Pinpoint the cell where the given text exists, returning its [X, Y] midpoint coordinate. 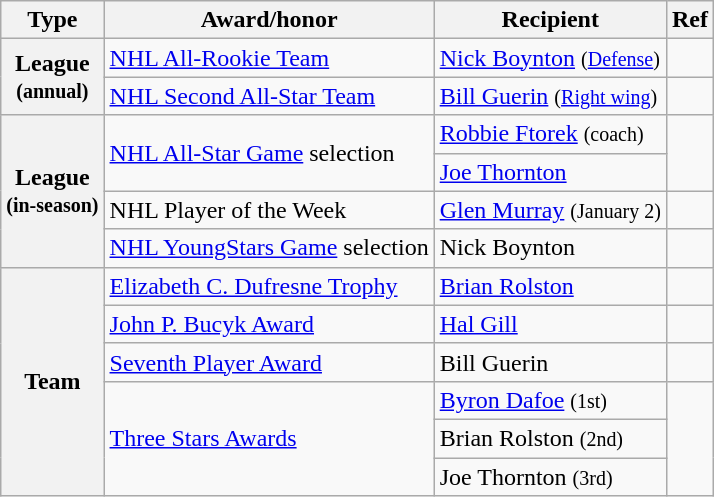
Brian Rolston (2nd) [550, 438]
Brian Rolston [550, 286]
NHL YoungStars Game selection [269, 248]
Nick Boynton [550, 248]
League(in-season) [52, 191]
Nick Boynton (Defense) [550, 58]
Joe Thornton (3rd) [550, 477]
NHL Player of the Week [269, 210]
League(annual) [52, 77]
John P. Bucyk Award [269, 324]
NHL All-Star Game selection [269, 153]
Joe Thornton [550, 172]
Ref [690, 20]
Bill Guerin (Right wing) [550, 96]
NHL All-Rookie Team [269, 58]
Team [52, 381]
Three Stars Awards [269, 438]
NHL Second All-Star Team [269, 96]
Glen Murray (January 2) [550, 210]
Hal Gill [550, 324]
Elizabeth C. Dufresne Trophy [269, 286]
Recipient [550, 20]
Bill Guerin [550, 362]
Seventh Player Award [269, 362]
Byron Dafoe (1st) [550, 400]
Robbie Ftorek (coach) [550, 134]
Award/honor [269, 20]
Type [52, 20]
